Search for the cell housing the specified text and yield its (X, Y) center coordinate. 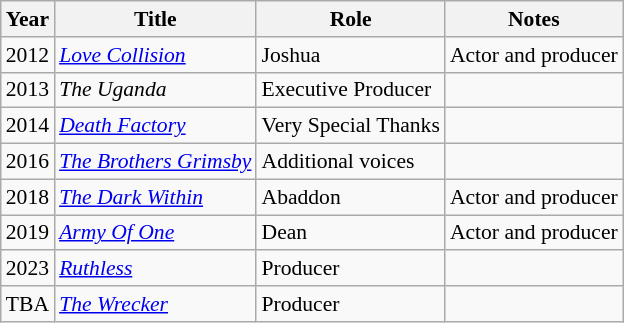
Army Of One (155, 233)
2014 (28, 126)
2012 (28, 55)
Executive Producer (350, 90)
Love Collision (155, 55)
2016 (28, 162)
Very Special Thanks (350, 126)
Ruthless (155, 269)
2013 (28, 90)
Notes (534, 19)
2018 (28, 197)
Dean (350, 233)
Role (350, 19)
The Wrecker (155, 304)
The Brothers Grimsby (155, 162)
2023 (28, 269)
Additional voices (350, 162)
The Uganda (155, 90)
Joshua (350, 55)
Title (155, 19)
TBA (28, 304)
Abaddon (350, 197)
The Dark Within (155, 197)
Year (28, 19)
2019 (28, 233)
Death Factory (155, 126)
